Determine the [X, Y] coordinate at the center of the cell enclosing the given text.  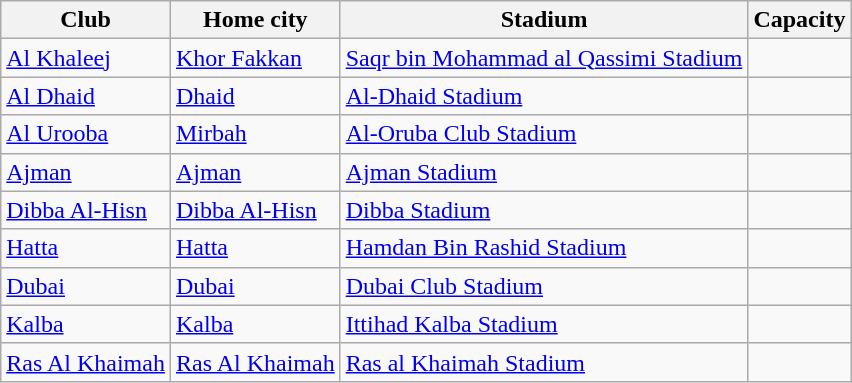
Dubai Club Stadium [544, 286]
Mirbah [255, 134]
Club [86, 20]
Dhaid [255, 96]
Al-Oruba Club Stadium [544, 134]
Al Khaleej [86, 58]
Home city [255, 20]
Ittihad Kalba Stadium [544, 324]
Saqr bin Mohammad al Qassimi Stadium [544, 58]
Al-Dhaid Stadium [544, 96]
Stadium [544, 20]
Al Urooba [86, 134]
Hamdan Bin Rashid Stadium [544, 248]
Ajman Stadium [544, 172]
Dibba Stadium [544, 210]
Khor Fakkan [255, 58]
Capacity [800, 20]
Al Dhaid [86, 96]
Ras al Khaimah Stadium [544, 362]
